For the text-containing cell, return its midpoint in (x, y) coordinate format. 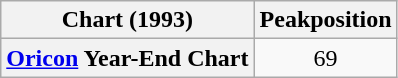
69 (326, 58)
Chart (1993) (128, 20)
Peakposition (326, 20)
Oricon Year-End Chart (128, 58)
